Return the (x, y) coordinate for the center point of the cell that contains the specified text.  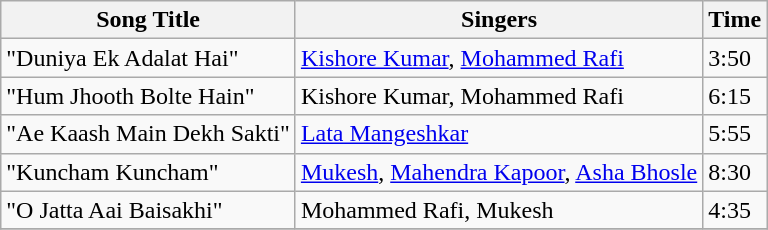
Lata Mangeshkar (498, 134)
4:35 (735, 210)
Mukesh, Mahendra Kapoor, Asha Bhosle (498, 172)
8:30 (735, 172)
Mohammed Rafi, Mukesh (498, 210)
"Kuncham Kuncham" (148, 172)
5:55 (735, 134)
Time (735, 20)
"O Jatta Aai Baisakhi" (148, 210)
3:50 (735, 58)
"Duniya Ek Adalat Hai" (148, 58)
Singers (498, 20)
"Hum Jhooth Bolte Hain" (148, 96)
6:15 (735, 96)
"Ae Kaash Main Dekh Sakti" (148, 134)
Song Title (148, 20)
